Determine the [X, Y] coordinate at the center of the cell enclosing the given text.  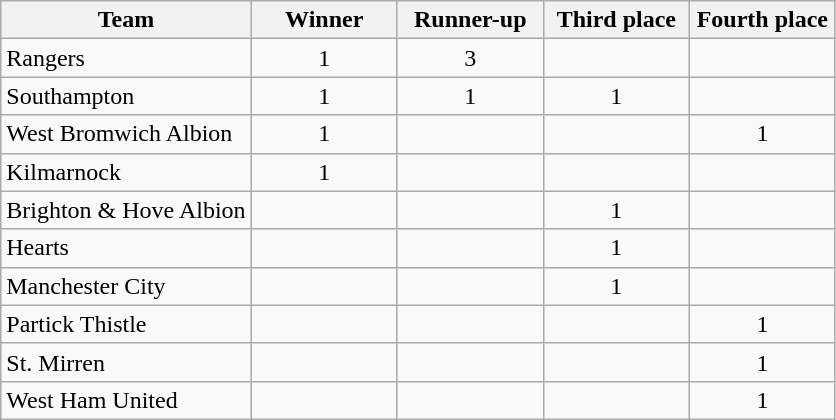
Southampton [126, 96]
West Ham United [126, 400]
Fourth place [762, 20]
West Bromwich Albion [126, 134]
Manchester City [126, 286]
Partick Thistle [126, 324]
Team [126, 20]
Kilmarnock [126, 172]
Third place [616, 20]
Runner-up [470, 20]
Brighton & Hove Albion [126, 210]
Rangers [126, 58]
Winner [324, 20]
St. Mirren [126, 362]
3 [470, 58]
Hearts [126, 248]
